Identify which cell holds the provided text, then report its (X, Y) central coordinate. 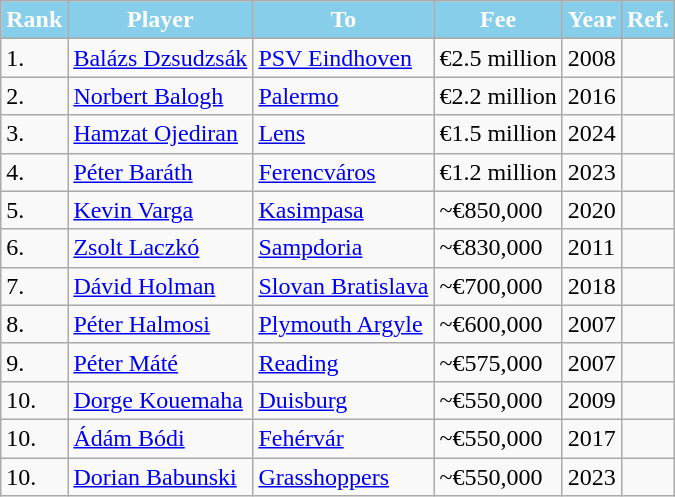
6. (34, 248)
Ferencváros (344, 172)
€2.2 million (498, 96)
~€575,000 (498, 362)
2024 (592, 134)
Plymouth Argyle (344, 324)
2017 (592, 438)
€2.5 million (498, 58)
2018 (592, 286)
Kevin Varga (160, 210)
To (344, 20)
Ref. (648, 20)
Palermo (344, 96)
Zsolt Laczkó (160, 248)
2011 (592, 248)
~€600,000 (498, 324)
Player (160, 20)
Dorge Kouemaha (160, 400)
5. (34, 210)
2020 (592, 210)
2. (34, 96)
Péter Baráth (160, 172)
9. (34, 362)
3. (34, 134)
Ádám Bódi (160, 438)
Dávid Holman (160, 286)
Hamzat Ojediran (160, 134)
Péter Máté (160, 362)
8. (34, 324)
Lens (344, 134)
Péter Halmosi (160, 324)
€1.2 million (498, 172)
Kasimpasa (344, 210)
Sampdoria (344, 248)
Rank (34, 20)
Year (592, 20)
~€830,000 (498, 248)
Fehérvár (344, 438)
1. (34, 58)
€1.5 million (498, 134)
2009 (592, 400)
2016 (592, 96)
Dorian Babunski (160, 477)
7. (34, 286)
Reading (344, 362)
Fee (498, 20)
~€850,000 (498, 210)
Duisburg (344, 400)
Balázs Dzsudzsák (160, 58)
4. (34, 172)
~€700,000 (498, 286)
Slovan Bratislava (344, 286)
Norbert Balogh (160, 96)
2008 (592, 58)
PSV Eindhoven (344, 58)
Grasshoppers (344, 477)
